Locate the cell with the specified text and output its (x, y) center coordinate. 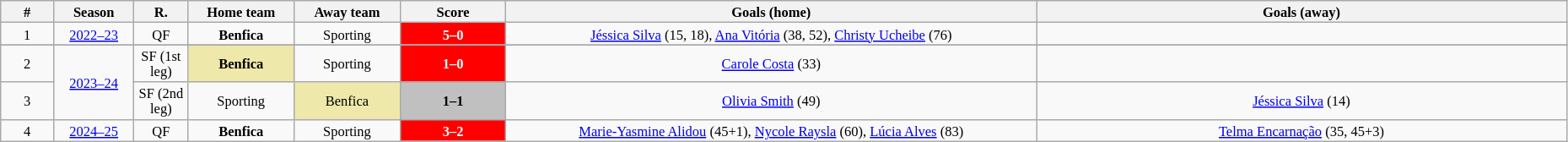
2 (27, 63)
Away team (348, 12)
2023–24 (94, 82)
Season (94, 12)
1 (27, 34)
SF (2nd leg) (161, 101)
Score (453, 12)
1–1 (453, 101)
Jéssica Silva (14) (1302, 101)
Goals (away) (1302, 12)
# (27, 12)
2024–25 (94, 130)
Olivia Smith (49) (771, 101)
Carole Costa (33) (771, 63)
Jéssica Silva (15, 18), Ana Vitória (38, 52), Christy Ucheibe (76) (771, 34)
3–2 (453, 130)
Goals (home) (771, 12)
5–0 (453, 34)
SF (1st leg) (161, 63)
4 (27, 130)
3 (27, 101)
1–0 (453, 63)
Home team (241, 12)
R. (161, 12)
2022–23 (94, 34)
Marie-Yasmine Alidou (45+1), Nycole Raysla (60), Lúcia Alves (83) (771, 130)
Telma Encarnação (35, 45+3) (1302, 130)
